Locate the cell with the specified text and output its [X, Y] center coordinate. 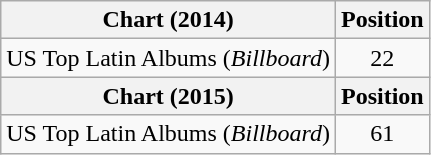
22 [382, 58]
Chart (2015) [168, 96]
Chart (2014) [168, 20]
61 [382, 134]
